From the cell containing the given text, extract its center point as [x, y] coordinate. 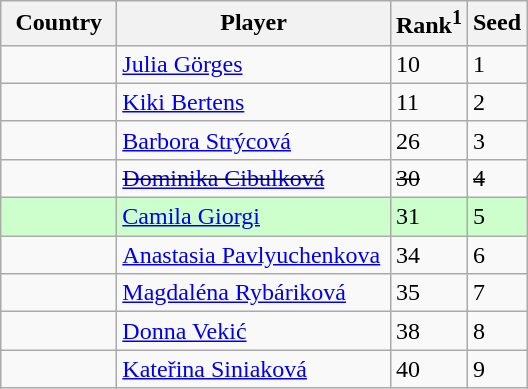
8 [496, 331]
26 [428, 140]
5 [496, 217]
3 [496, 140]
2 [496, 102]
Rank1 [428, 24]
1 [496, 64]
Seed [496, 24]
9 [496, 369]
Kiki Bertens [254, 102]
31 [428, 217]
40 [428, 369]
Camila Giorgi [254, 217]
35 [428, 293]
Donna Vekić [254, 331]
34 [428, 255]
4 [496, 178]
11 [428, 102]
7 [496, 293]
Country [59, 24]
Magdaléna Rybáriková [254, 293]
Player [254, 24]
Kateřina Siniaková [254, 369]
38 [428, 331]
6 [496, 255]
Anastasia Pavlyuchenkova [254, 255]
Barbora Strýcová [254, 140]
Julia Görges [254, 64]
30 [428, 178]
10 [428, 64]
Dominika Cibulková [254, 178]
